Pinpoint the cell where the given text exists, returning its [X, Y] midpoint coordinate. 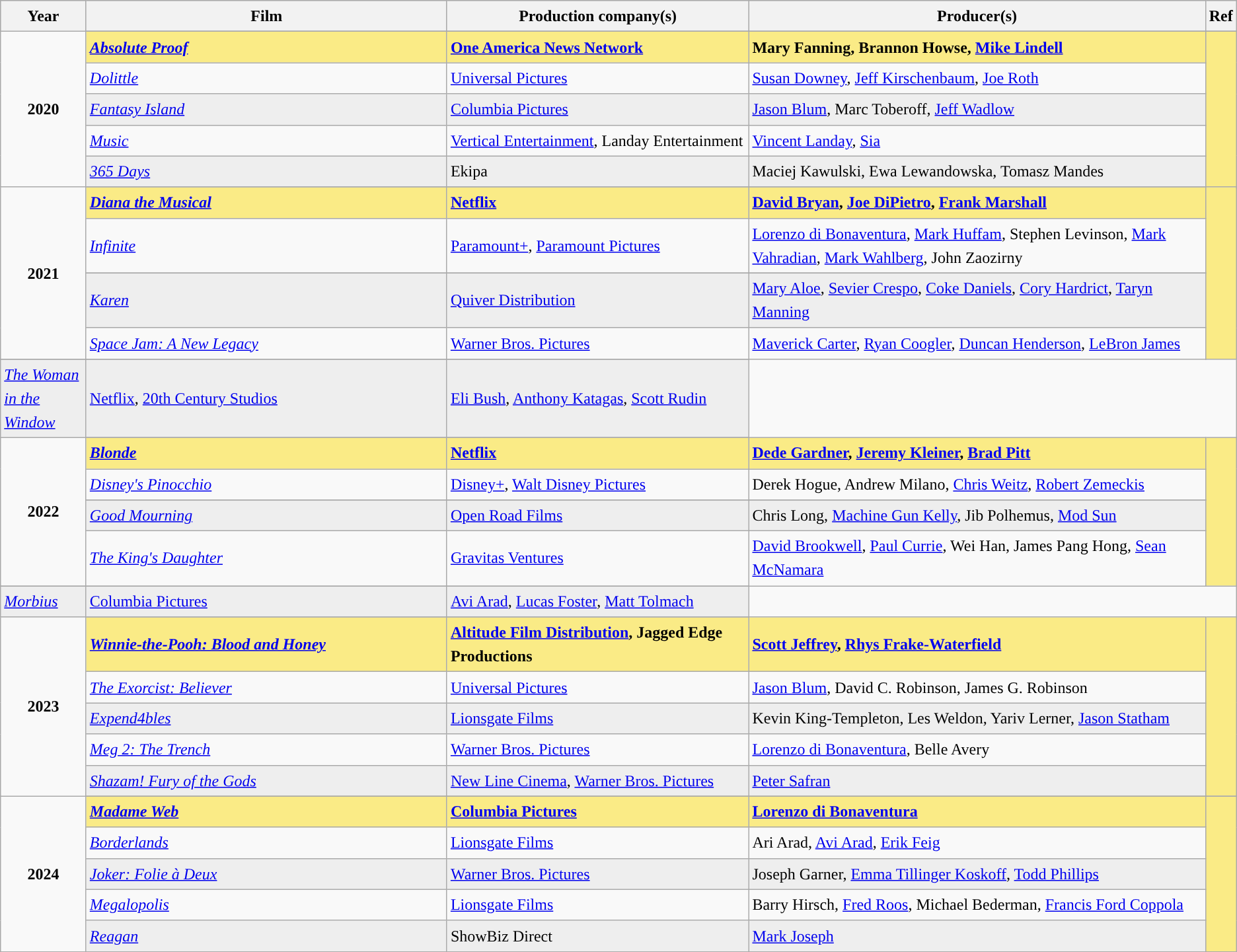
Netflix, 20th Century Studios [266, 398]
Mary Aloe, Sevier Crespo, Coke Daniels, Cory Hardrict, Taryn Manning [977, 300]
Ekipa [597, 172]
Open Road Films [597, 515]
Reagan [266, 935]
Vincent Landay, Sia [977, 140]
The Exorcist: Believer [266, 687]
Space Jam: A New Legacy [266, 344]
Dede Gardner, Jeremy Kleiner, Brad Pitt [977, 453]
Derek Hogue, Andrew Milano, Chris Weitz, Robert Zemeckis [977, 485]
Morbius [44, 601]
Joker: Folie à Deux [266, 873]
Paramount+, Paramount Pictures [597, 246]
Meg 2: The Trench [266, 749]
Film [266, 16]
Lorenzo di Bonaventura, Belle Avery [977, 749]
Lorenzo di Bonaventura [977, 811]
Lorenzo di Bonaventura, Mark Huffam, Stephen Levinson, Mark Vahradian, Mark Wahlberg, John Zaozirny [977, 246]
Kevin King-Templeton, Les Weldon, Yariv Lerner, Jason Statham [977, 719]
2020 [44, 110]
Absolute Proof [266, 48]
Infinite [266, 246]
David Brookwell, Paul Currie, Wei Han, James Pang Hong, Sean McNamara [977, 559]
New Line Cinema, Warner Bros. Pictures [597, 781]
Disney's Pinocchio [266, 485]
Jason Blum, David C. Robinson, James G. Robinson [977, 687]
Megalopolis [266, 905]
Music [266, 140]
Dolittle [266, 78]
Maciej Kawulski, Ewa Lewandowska, Tomasz Mandes [977, 172]
2023 [44, 707]
Quiver Distribution [597, 300]
The Woman in the Window [44, 398]
Gravitas Ventures [597, 559]
David Bryan, Joe DiPietro, Frank Marshall [977, 202]
2022 [44, 511]
ShowBiz Direct [597, 935]
Maverick Carter, Ryan Coogler, Duncan Henderson, LeBron James [977, 344]
Mark Joseph [977, 935]
Chris Long, Machine Gun Kelly, Jib Polhemus, Mod Sun [977, 515]
2021 [44, 273]
Producer(s) [977, 16]
Susan Downey, Jeff Kirschenbaum, Joe Roth [977, 78]
Peter Safran [977, 781]
Winnie-the-Pooh: Blood and Honey [266, 645]
Production company(s) [597, 16]
Diana the Musical [266, 202]
Vertical Entertainment, Landay Entertainment [597, 140]
Fantasy Island [266, 110]
The King's Daughter [266, 559]
Year [44, 16]
Mary Fanning, Brannon Howse, Mike Lindell [977, 48]
One America News Network [597, 48]
365 Days [266, 172]
Scott Jeffrey, Rhys Frake-Waterfield [977, 645]
Ref [1221, 16]
Altitude Film Distribution, Jagged Edge Productions [597, 645]
Ari Arad, Avi Arad, Erik Feig [977, 843]
Avi Arad, Lucas Foster, Matt Tolmach [597, 601]
Borderlands [266, 843]
Jason Blum, Marc Toberoff, Jeff Wadlow [977, 110]
Good Mourning [266, 515]
Eli Bush, Anthony Katagas, Scott Rudin [597, 398]
Disney+, Walt Disney Pictures [597, 485]
Expend4bles [266, 719]
2024 [44, 873]
Shazam! Fury of the Gods [266, 781]
Karen [266, 300]
Blonde [266, 453]
Joseph Garner, Emma Tillinger Koskoff, Todd Phillips [977, 873]
Madame Web [266, 811]
Barry Hirsch, Fred Roos, Michael Bederman, Francis Ford Coppola [977, 905]
